Detect which cell encompasses the target text, then output its (X, Y) center coordinate. 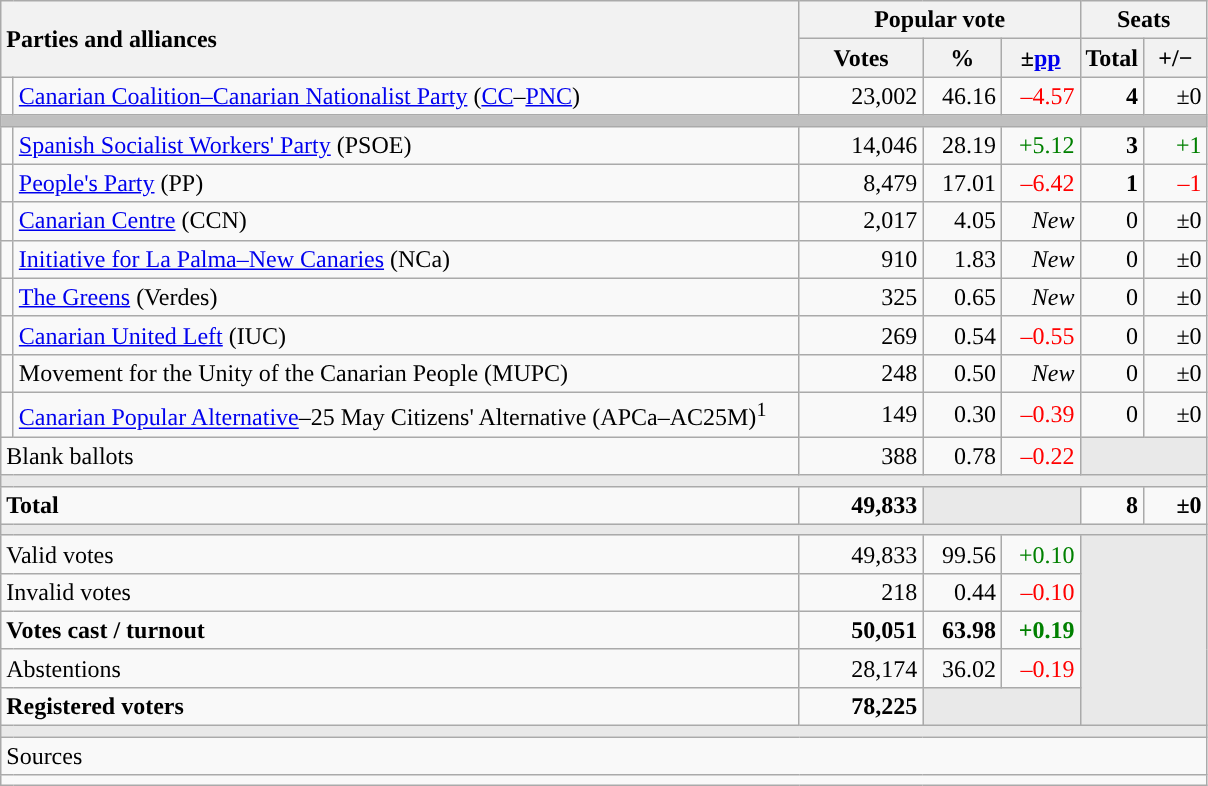
–6.42 (1040, 183)
±pp (1040, 58)
Sources (604, 756)
–1 (1176, 183)
Parties and alliances (400, 39)
Canarian Popular Alternative–25 May Citizens' Alternative (APCa–AC25M)1 (406, 414)
+/− (1176, 58)
3 (1112, 145)
4 (1112, 96)
23,002 (861, 96)
% (962, 58)
0.30 (962, 414)
1 (1112, 183)
0.65 (962, 297)
4.05 (962, 221)
–0.22 (1040, 456)
Seats (1144, 20)
–0.55 (1040, 335)
14,046 (861, 145)
78,225 (861, 706)
248 (861, 373)
325 (861, 297)
99.56 (962, 554)
–0.19 (1040, 668)
+5.12 (1040, 145)
8,479 (861, 183)
Invalid votes (400, 592)
People's Party (PP) (406, 183)
8 (1112, 505)
+0.19 (1040, 630)
Votes cast / turnout (400, 630)
218 (861, 592)
2,017 (861, 221)
50,051 (861, 630)
28,174 (861, 668)
–0.10 (1040, 592)
–0.39 (1040, 414)
Registered voters (400, 706)
Spanish Socialist Workers' Party (PSOE) (406, 145)
0.54 (962, 335)
Canarian United Left (IUC) (406, 335)
Abstentions (400, 668)
Valid votes (400, 554)
36.02 (962, 668)
910 (861, 259)
Votes (861, 58)
17.01 (962, 183)
46.16 (962, 96)
149 (861, 414)
63.98 (962, 630)
+1 (1176, 145)
+0.10 (1040, 554)
28.19 (962, 145)
Canarian Coalition–Canarian Nationalist Party (CC–PNC) (406, 96)
The Greens (Verdes) (406, 297)
269 (861, 335)
Initiative for La Palma–New Canaries (NCa) (406, 259)
Blank ballots (400, 456)
1.83 (962, 259)
Movement for the Unity of the Canarian People (MUPC) (406, 373)
0.78 (962, 456)
0.50 (962, 373)
–4.57 (1040, 96)
388 (861, 456)
Canarian Centre (CCN) (406, 221)
0.44 (962, 592)
Popular vote (940, 20)
